Provide the [X, Y] coordinate of the cell's center where the given text is located.  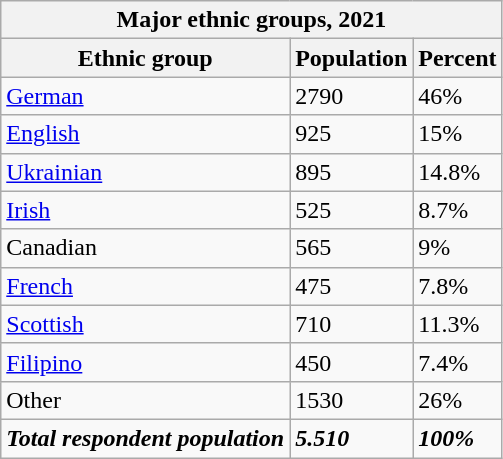
German [146, 96]
Irish [146, 210]
Major ethnic groups, 2021 [252, 20]
Canadian [146, 248]
2790 [352, 96]
Ukrainian [146, 172]
895 [352, 172]
Filipino [146, 362]
Other [146, 400]
925 [352, 134]
450 [352, 362]
565 [352, 248]
475 [352, 286]
Scottish [146, 324]
46% [458, 96]
525 [352, 210]
Ethnic group [146, 58]
1530 [352, 400]
7.8% [458, 286]
8.7% [458, 210]
Total respondent population [146, 438]
7.4% [458, 362]
9% [458, 248]
English [146, 134]
French [146, 286]
710 [352, 324]
26% [458, 400]
11.3% [458, 324]
14.8% [458, 172]
Percent [458, 58]
100% [458, 438]
Population [352, 58]
15% [458, 134]
5.510 [352, 438]
